Output the (x, y) coordinate of the center of the cell containing the given text.  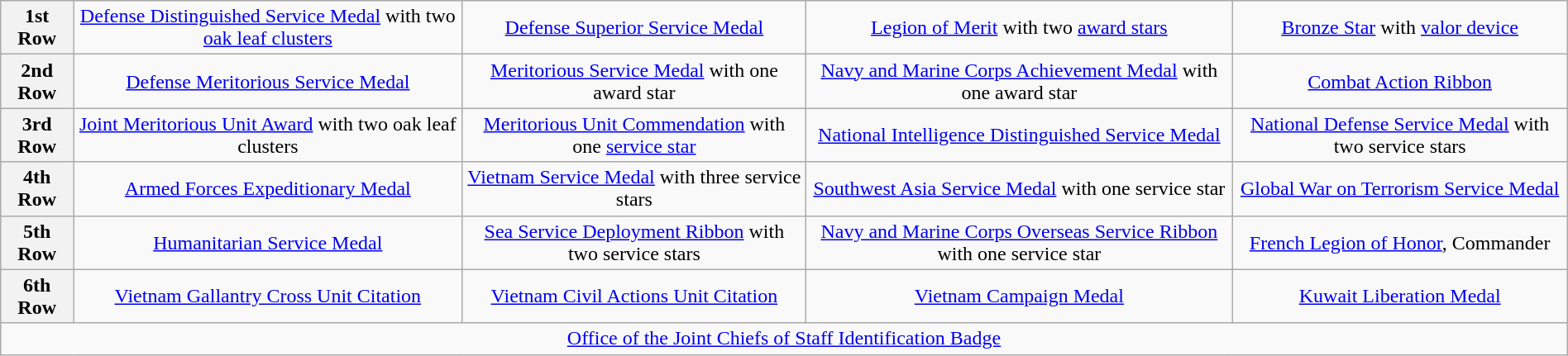
Vietnam Gallantry Cross Unit Citation (268, 296)
2nd Row (37, 81)
Vietnam Campaign Medal (1019, 296)
Sea Service Deployment Ribbon with two service stars (634, 243)
1st Row (37, 28)
Joint Meritorious Unit Award with two oak leaf clusters (268, 135)
Global War on Terrorism Service Medal (1399, 188)
Vietnam Service Medal with three service stars (634, 188)
6th Row (37, 296)
Defense Superior Service Medal (634, 28)
National Defense Service Medal with two service stars (1399, 135)
5th Row (37, 243)
Legion of Merit with two award stars (1019, 28)
Defense Meritorious Service Medal (268, 81)
Navy and Marine Corps Achievement Medal with one award star (1019, 81)
National Intelligence Distinguished Service Medal (1019, 135)
Combat Action Ribbon (1399, 81)
Kuwait Liberation Medal (1399, 296)
Meritorious Unit Commendation with one service star (634, 135)
French Legion of Honor, Commander (1399, 243)
Southwest Asia Service Medal with one service star (1019, 188)
3rd Row (37, 135)
Humanitarian Service Medal (268, 243)
Vietnam Civil Actions Unit Citation (634, 296)
4th Row (37, 188)
Navy and Marine Corps Overseas Service Ribbon with one service star (1019, 243)
Armed Forces Expeditionary Medal (268, 188)
Office of the Joint Chiefs of Staff Identification Badge (784, 339)
Bronze Star with valor device (1399, 28)
Defense Distinguished Service Medal with two oak leaf clusters (268, 28)
Meritorious Service Medal with one award star (634, 81)
